Determine the [X, Y] coordinate at the center of the cell enclosing the given text.  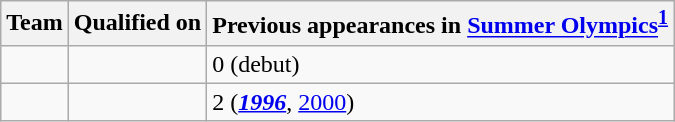
Qualified on [137, 24]
0 (debut) [440, 64]
2 (1996, 2000) [440, 102]
Previous appearances in Summer Olympics1 [440, 24]
Team [35, 24]
